Return the (x, y) coordinate for the center point of the cell that contains the specified text.  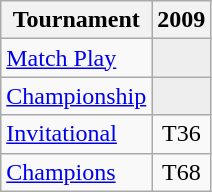
Invitational (76, 134)
Tournament (76, 20)
Championship (76, 96)
T68 (182, 172)
Champions (76, 172)
T36 (182, 134)
2009 (182, 20)
Match Play (76, 58)
